From the cell containing the given text, extract its center point as (X, Y) coordinate. 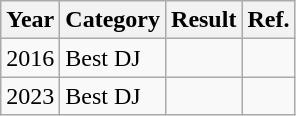
2023 (30, 96)
Result (204, 20)
Year (30, 20)
Category (113, 20)
Ref. (268, 20)
2016 (30, 58)
